Capture the cell that displays the provided text and extract its [x, y] central coordinate. 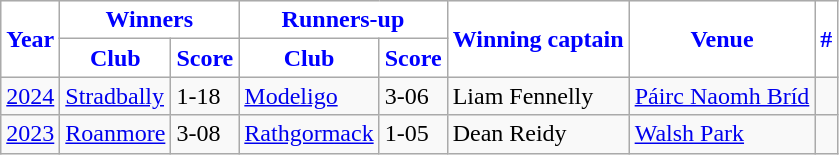
Roanmore [116, 134]
3-08 [205, 134]
Walsh Park [722, 134]
Runners-up [343, 20]
Dean Reidy [538, 134]
Stradbally [116, 96]
Páirc Naomh Bríd [722, 96]
Venue [722, 39]
3-06 [413, 96]
# [826, 39]
Year [30, 39]
1-05 [413, 134]
Winning captain [538, 39]
2023 [30, 134]
Winners [150, 20]
2024 [30, 96]
1-18 [205, 96]
Rathgormack [309, 134]
Liam Fennelly [538, 96]
Modeligo [309, 96]
